Output the (x, y) coordinate of the center of the cell containing the given text.  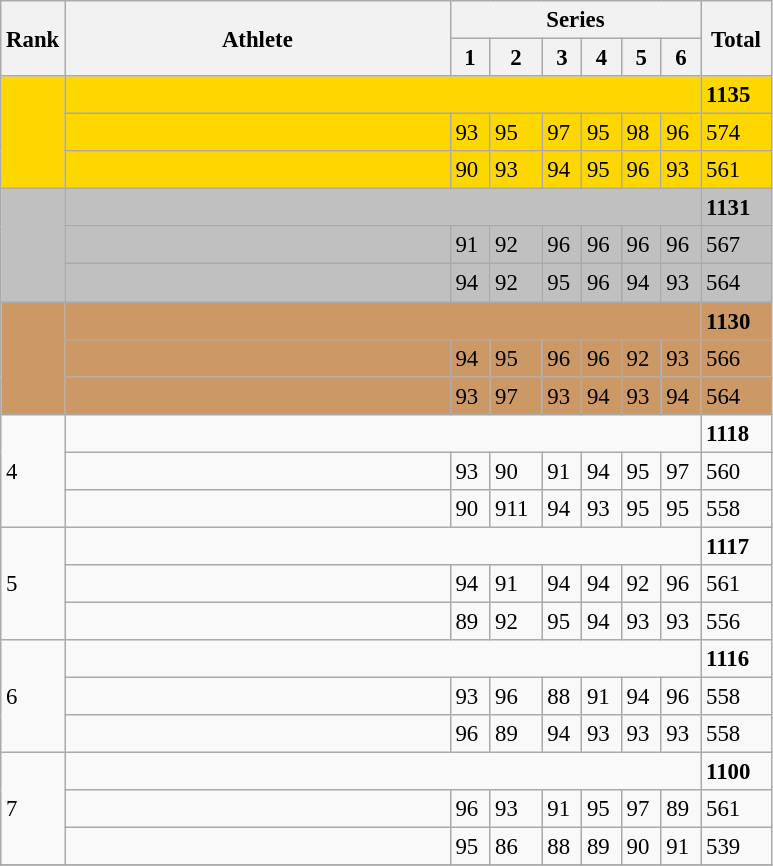
98 (641, 133)
2 (516, 58)
567 (736, 245)
Athlete (258, 38)
1 (470, 58)
1131 (736, 208)
556 (736, 621)
1118 (736, 433)
1116 (736, 659)
574 (736, 133)
Series (576, 20)
566 (736, 358)
1135 (736, 95)
1117 (736, 546)
539 (736, 847)
1100 (736, 772)
560 (736, 471)
Total (736, 38)
1130 (736, 321)
Rank (33, 38)
86 (516, 847)
3 (562, 58)
911 (516, 509)
7 (33, 810)
